Locate the cell with the specified text and output its [x, y] center coordinate. 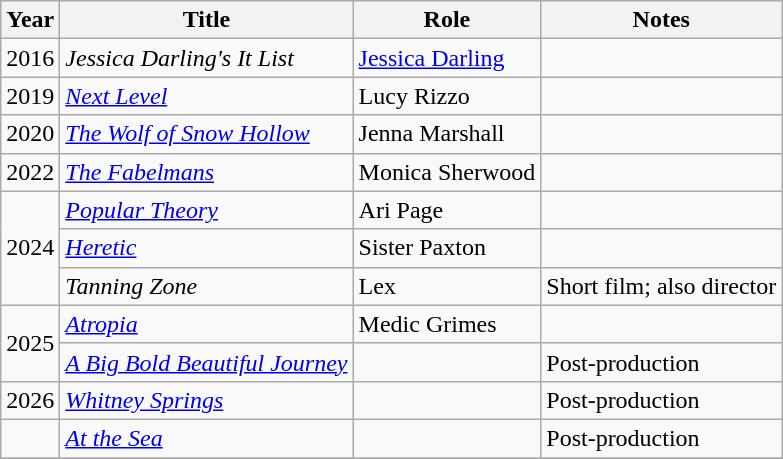
2022 [30, 172]
The Fabelmans [206, 172]
The Wolf of Snow Hollow [206, 134]
Tanning Zone [206, 286]
Ari Page [447, 210]
2016 [30, 58]
2024 [30, 248]
Lex [447, 286]
Atropia [206, 324]
Whitney Springs [206, 400]
2019 [30, 96]
Notes [662, 20]
Next Level [206, 96]
A Big Bold Beautiful Journey [206, 362]
Lucy Rizzo [447, 96]
2025 [30, 343]
Popular Theory [206, 210]
Jessica Darling's It List [206, 58]
Title [206, 20]
Heretic [206, 248]
2026 [30, 400]
Jessica Darling [447, 58]
Year [30, 20]
Role [447, 20]
Sister Paxton [447, 248]
Short film; also director [662, 286]
Monica Sherwood [447, 172]
Medic Grimes [447, 324]
At the Sea [206, 438]
2020 [30, 134]
Jenna Marshall [447, 134]
